Pinpoint the cell where the given text exists, returning its [X, Y] midpoint coordinate. 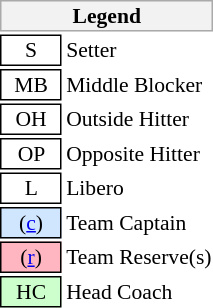
Legend [106, 16]
OP [30, 154]
Outside Hitter [139, 120]
Team Reserve(s) [139, 258]
HC [30, 292]
Head Coach [139, 292]
(r) [30, 258]
Team Captain [139, 223]
Middle Blocker [139, 85]
L [30, 188]
MB [30, 85]
Setter [139, 50]
(c) [30, 223]
Opposite Hitter [139, 154]
OH [30, 120]
S [30, 50]
Libero [139, 188]
